Output the [X, Y] coordinate of the center of the cell containing the given text.  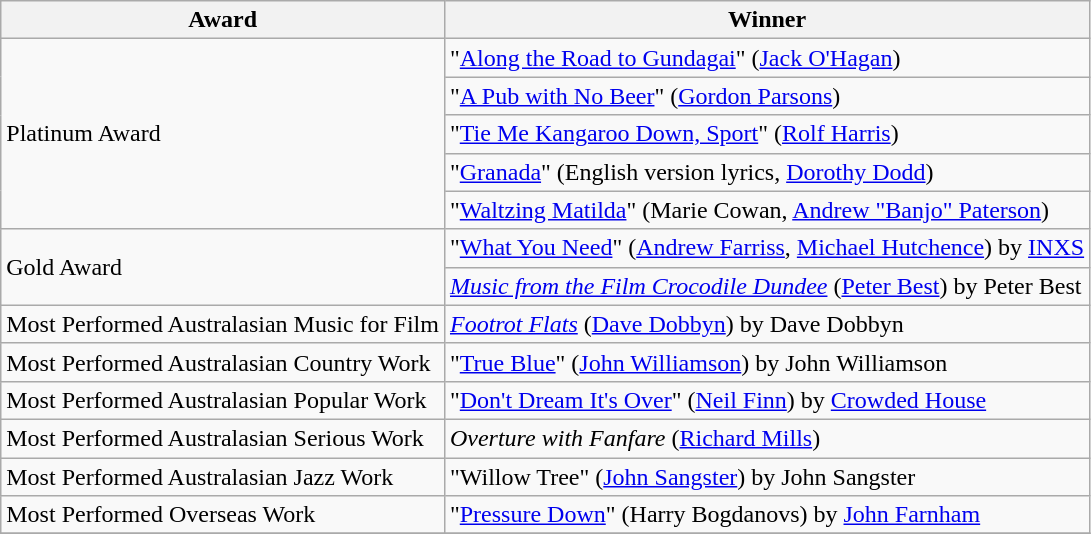
"Don't Dream It's Over" (Neil Finn) by Crowded House [766, 400]
"Along the Road to Gundagai" (Jack O'Hagan) [766, 58]
"Tie Me Kangaroo Down, Sport" (Rolf Harris) [766, 134]
Footrot Flats (Dave Dobbyn) by Dave Dobbyn [766, 324]
Overture with Fanfare (Richard Mills) [766, 438]
"Pressure Down" (Harry Bogdanovs) by John Farnham [766, 515]
Most Performed Australasian Popular Work [223, 400]
Gold Award [223, 267]
"Willow Tree" (John Sangster) by John Sangster [766, 477]
Most Performed Australasian Country Work [223, 362]
Platinum Award [223, 134]
Winner [766, 20]
"What You Need" (Andrew Farriss, Michael Hutchence) by INXS [766, 248]
Most Performed Australasian Serious Work [223, 438]
Award [223, 20]
Most Performed Australasian Music for Film [223, 324]
"True Blue" (John Williamson) by John Williamson [766, 362]
Most Performed Overseas Work [223, 515]
Music from the Film Crocodile Dundee (Peter Best) by Peter Best [766, 286]
"Waltzing Matilda" (Marie Cowan, Andrew "Banjo" Paterson) [766, 210]
"Granada" (English version lyrics, Dorothy Dodd) [766, 172]
"A Pub with No Beer" (Gordon Parsons) [766, 96]
Most Performed Australasian Jazz Work [223, 477]
